From the cell containing the given text, extract its center point as (x, y) coordinate. 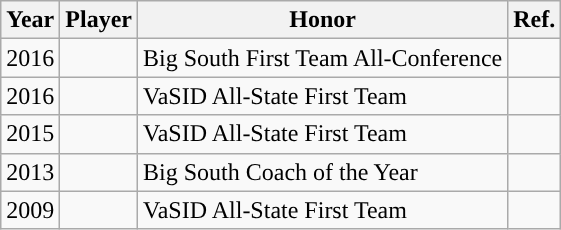
2013 (30, 172)
Year (30, 20)
2009 (30, 210)
Player (99, 20)
Big South First Team All-Conference (323, 58)
Big South Coach of the Year (323, 172)
Ref. (534, 20)
Honor (323, 20)
2015 (30, 134)
